Pinpoint the cell where the given text exists, returning its [x, y] midpoint coordinate. 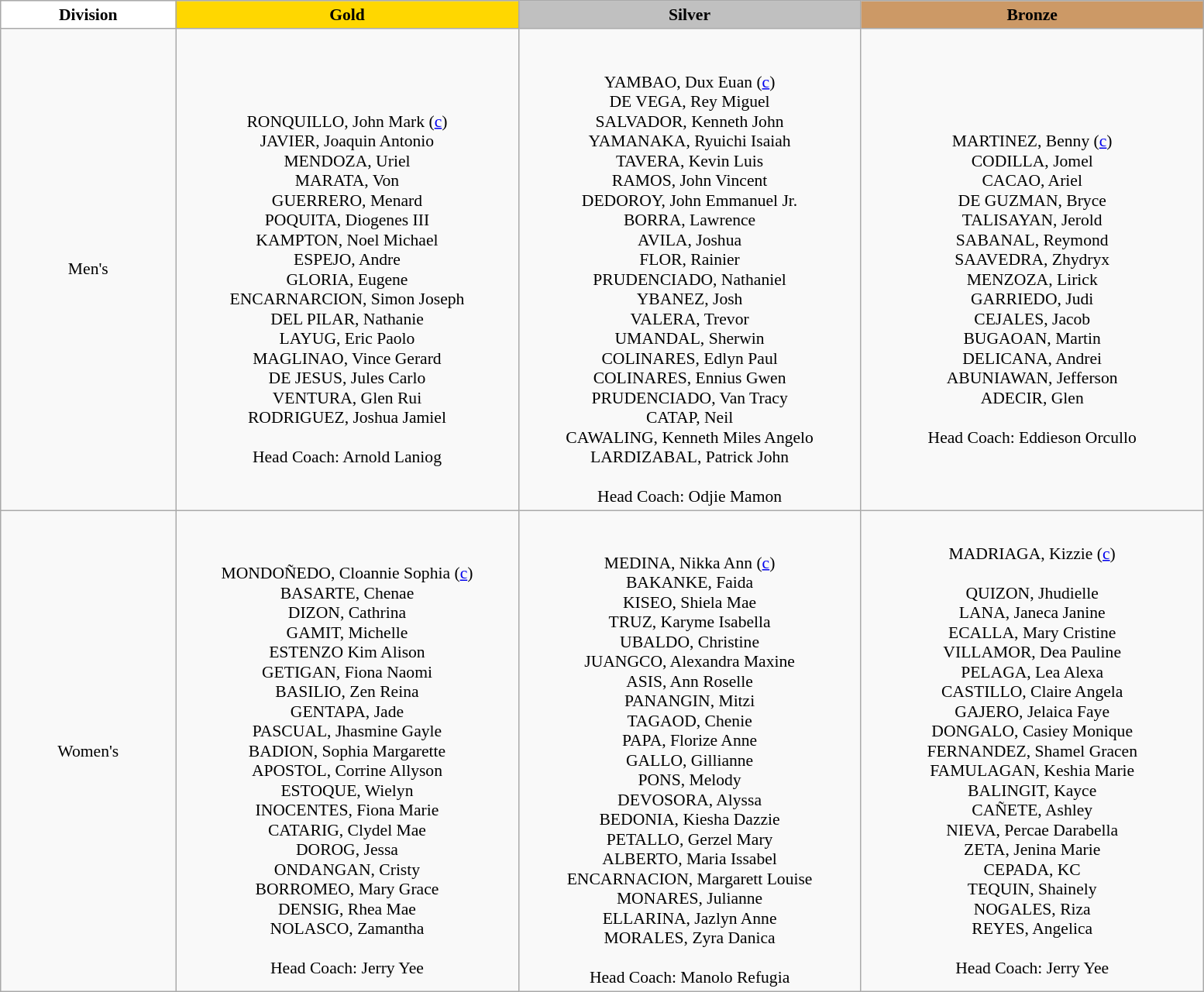
Gold [347, 15]
Women's [88, 751]
Division [88, 15]
Men's [88, 269]
Silver [690, 15]
Bronze [1032, 15]
